Identify which cell holds the provided text, then report its [X, Y] central coordinate. 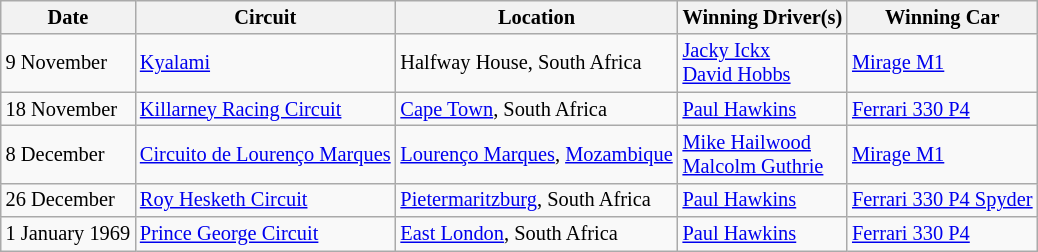
Halfway House, South Africa [537, 63]
Cape Town, South Africa [537, 109]
Kyalami [266, 63]
East London, South Africa [537, 234]
Circuito de Lourenço Marques [266, 154]
26 December [68, 200]
1 January 1969 [68, 234]
9 November [68, 63]
Mike Hailwood Malcolm Guthrie [763, 154]
Date [68, 17]
18 November [68, 109]
Winning Car [942, 17]
Ferrari 330 P4 Spyder [942, 200]
Roy Hesketh Circuit [266, 200]
Location [537, 17]
Killarney Racing Circuit [266, 109]
Pietermaritzburg, South Africa [537, 200]
Prince George Circuit [266, 234]
8 December [68, 154]
Lourenço Marques, Mozambique [537, 154]
Circuit [266, 17]
Jacky Ickx David Hobbs [763, 63]
Winning Driver(s) [763, 17]
